Output the [X, Y] coordinate of the center of the cell containing the given text.  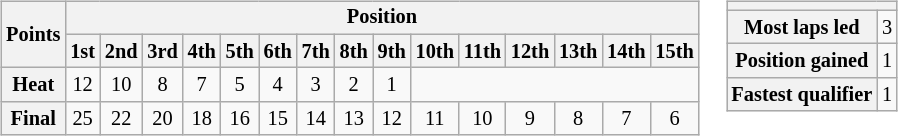
Most laps led [802, 27]
5th [240, 51]
Heat [33, 85]
13th [578, 51]
Position gained [802, 61]
9th [392, 51]
18 [202, 119]
15 [278, 119]
3rd [162, 51]
Fastest qualifier [802, 95]
2 [354, 85]
6th [278, 51]
12th [530, 51]
1st [82, 51]
20 [162, 119]
6 [674, 119]
25 [82, 119]
2nd [122, 51]
13 [354, 119]
5 [240, 85]
14th [626, 51]
16 [240, 119]
11th [482, 51]
11 [435, 119]
4 [278, 85]
Position [382, 18]
4th [202, 51]
9 [530, 119]
10th [435, 51]
15th [674, 51]
14 [316, 119]
7th [316, 51]
Final [33, 119]
8th [354, 51]
Points [33, 34]
22 [122, 119]
